Determine the (x, y) coordinate at the center of the cell enclosing the given text.  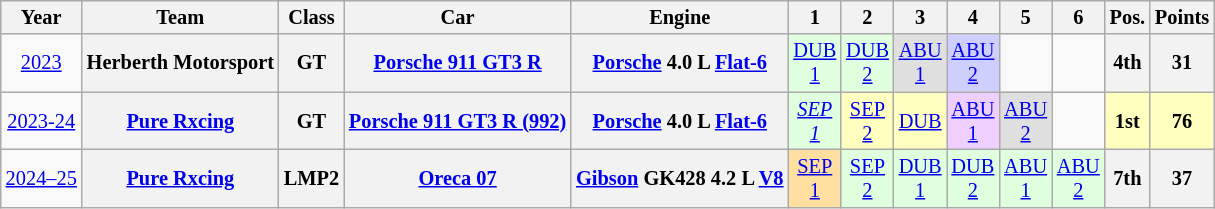
76 (1182, 121)
1st (1128, 121)
DUB (920, 121)
Pos. (1128, 17)
Points (1182, 17)
4th (1128, 63)
37 (1182, 178)
Gibson GK428 4.2 L V8 (680, 178)
Herberth Motorsport (180, 63)
Porsche 911 GT3 R (992) (458, 121)
Class (312, 17)
Oreca 07 (458, 178)
5 (1026, 17)
6 (1078, 17)
Year (42, 17)
2023-24 (42, 121)
Team (180, 17)
7th (1128, 178)
3 (920, 17)
31 (1182, 63)
LMP2 (312, 178)
4 (974, 17)
2024–25 (42, 178)
Car (458, 17)
1 (814, 17)
2023 (42, 63)
Porsche 911 GT3 R (458, 63)
Engine (680, 17)
2 (868, 17)
